Return the [X, Y] coordinate for the center point of the cell that contains the specified text.  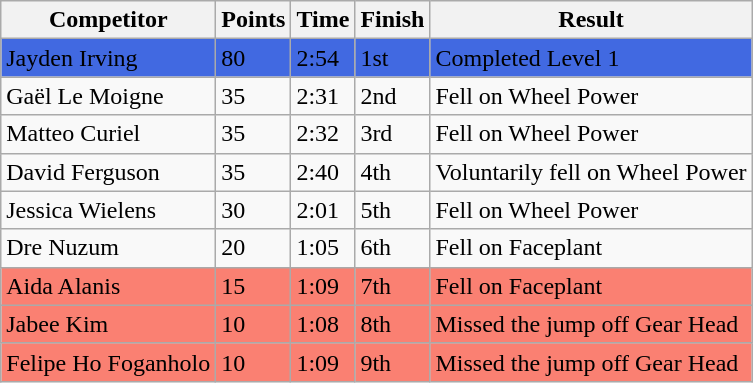
7th [392, 286]
David Ferguson [108, 172]
Result [591, 20]
80 [254, 58]
Finish [392, 20]
Time [323, 20]
9th [392, 362]
6th [392, 248]
4th [392, 172]
2:54 [323, 58]
Completed Level 1 [591, 58]
Competitor [108, 20]
3rd [392, 134]
2nd [392, 96]
15 [254, 286]
1:08 [323, 324]
Points [254, 20]
Dre Nuzum [108, 248]
30 [254, 210]
Gaël Le Moigne [108, 96]
2:31 [323, 96]
Voluntarily fell on Wheel Power [591, 172]
8th [392, 324]
5th [392, 210]
20 [254, 248]
Felipe Ho Foganholo [108, 362]
1st [392, 58]
Jayden Irving [108, 58]
Matteo Curiel [108, 134]
Jabee Kim [108, 324]
2:01 [323, 210]
2:40 [323, 172]
1:05 [323, 248]
2:32 [323, 134]
Aida Alanis [108, 286]
Jessica Wielens [108, 210]
